Return the (X, Y) coordinate for the center point of the cell that contains the specified text.  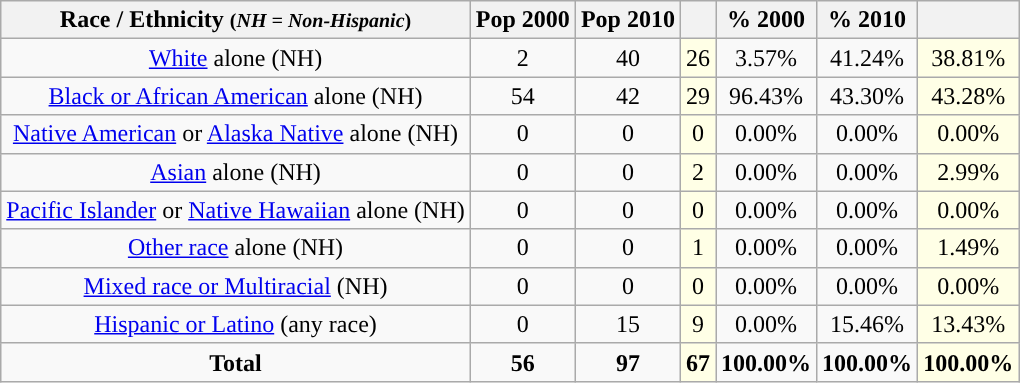
41.24% (868, 58)
Black or African American alone (NH) (236, 96)
13.43% (968, 324)
29 (698, 96)
% 2000 (766, 20)
3.57% (766, 58)
26 (698, 58)
97 (628, 362)
2.99% (968, 172)
Pacific Islander or Native Hawaiian alone (NH) (236, 210)
40 (628, 58)
White alone (NH) (236, 58)
1 (698, 248)
15 (628, 324)
% 2010 (868, 20)
Native American or Alaska Native alone (NH) (236, 134)
Race / Ethnicity (NH = Non-Hispanic) (236, 20)
67 (698, 362)
43.28% (968, 96)
54 (522, 96)
9 (698, 324)
15.46% (868, 324)
Pop 2000 (522, 20)
56 (522, 362)
Asian alone (NH) (236, 172)
43.30% (868, 96)
42 (628, 96)
38.81% (968, 58)
Pop 2010 (628, 20)
96.43% (766, 96)
Other race alone (NH) (236, 248)
1.49% (968, 248)
Total (236, 362)
Mixed race or Multiracial (NH) (236, 286)
Hispanic or Latino (any race) (236, 324)
